Capture the cell that displays the provided text and extract its (x, y) central coordinate. 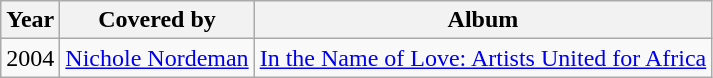
Album (483, 20)
2004 (30, 58)
In the Name of Love: Artists United for Africa (483, 58)
Year (30, 20)
Covered by (157, 20)
Nichole Nordeman (157, 58)
